Find where the given text appears and provide that cell's center as [x, y] coordinate. 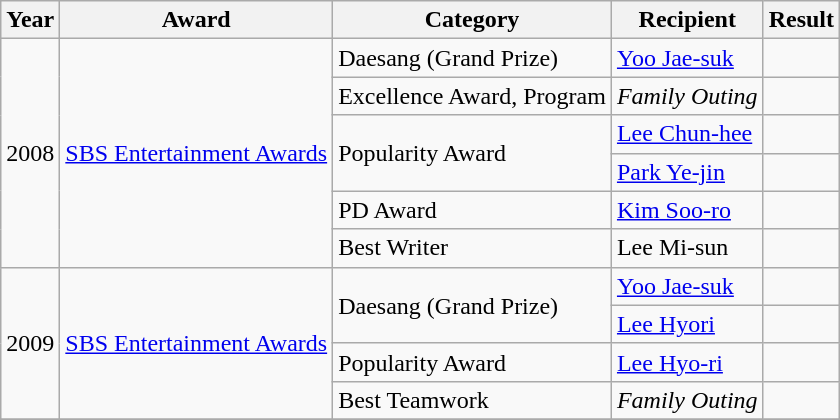
Lee Hyori [687, 324]
Year [30, 20]
Park Ye-jin [687, 172]
Lee Mi-sun [687, 248]
Excellence Award, Program [472, 96]
PD Award [472, 210]
Best Writer [472, 248]
Award [196, 20]
Lee Hyo-ri [687, 362]
Category [472, 20]
Result [801, 20]
Lee Chun-hee [687, 134]
Kim Soo-ro [687, 210]
2008 [30, 153]
Best Teamwork [472, 400]
2009 [30, 343]
Recipient [687, 20]
